Locate the cell with the specified text and output its (x, y) center coordinate. 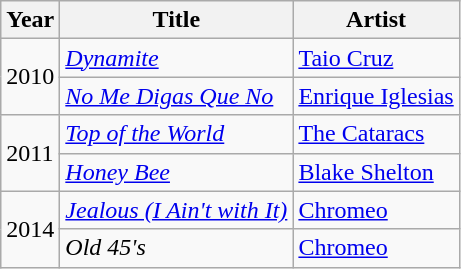
Old 45's (176, 248)
Honey Bee (176, 172)
Artist (376, 20)
Title (176, 20)
Year (30, 20)
No Me Digas Que No (176, 96)
Dynamite (176, 58)
Blake Shelton (376, 172)
Taio Cruz (376, 58)
Jealous (I Ain't with It) (176, 210)
2010 (30, 77)
Top of the World (176, 134)
Enrique Iglesias (376, 96)
The Cataracs (376, 134)
2014 (30, 229)
2011 (30, 153)
